Scan for the cell matching the given text and deliver its (X, Y) coordinate at center. 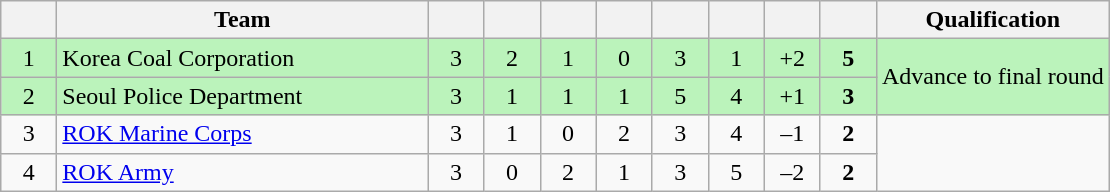
–1 (792, 134)
Korea Coal Corporation (242, 58)
–2 (792, 172)
ROK Army (242, 172)
+2 (792, 58)
Seoul Police Department (242, 96)
Team (242, 20)
ROK Marine Corps (242, 134)
Advance to final round (992, 77)
+1 (792, 96)
Qualification (992, 20)
